Locate the cell with the specified text and output its (x, y) center coordinate. 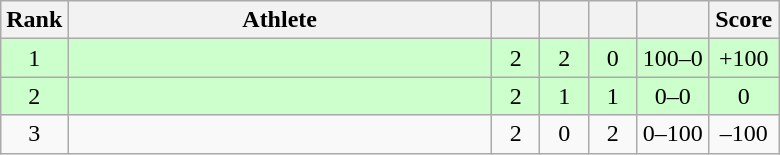
Athlete (280, 20)
100–0 (672, 58)
3 (34, 134)
0–100 (672, 134)
Rank (34, 20)
+100 (744, 58)
–100 (744, 134)
0–0 (672, 96)
Score (744, 20)
